Return (X, Y) of the center of cell containing provided text 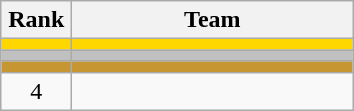
Rank (36, 20)
Team (212, 20)
4 (36, 91)
